Return [x, y] of the center of cell containing provided text 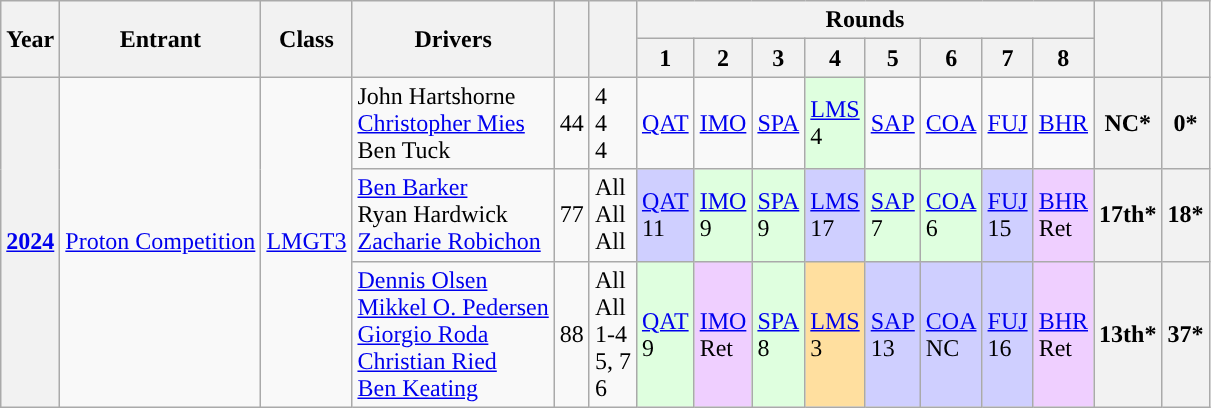
SAP [892, 123]
IMO [723, 123]
QAT [665, 123]
Ben Barker Ryan Hardwick Zacharie Robichon [453, 215]
444 [612, 123]
Proton Competition [160, 242]
COA6 [951, 215]
44 [572, 123]
COANC [951, 334]
FUJ15 [1008, 215]
Dennis Olsen Mikkel O. Pedersen Giorgio Roda Christian Ried Ben Keating [453, 334]
Year [30, 39]
SPA8 [778, 334]
77 [572, 215]
BHR [1063, 123]
6 [951, 58]
LMGT3 [306, 242]
LMS17 [835, 215]
3 [778, 58]
FUJ [1008, 123]
88 [572, 334]
4 [835, 58]
Rounds [864, 20]
AllAll1-45, 76 [612, 334]
0* [1186, 123]
AllAllAll [612, 215]
13th* [1128, 334]
SAP7 [892, 215]
LMS4 [835, 123]
2024 [30, 242]
8 [1063, 58]
QAT11 [665, 215]
John Hartshorne Christopher Mies Ben Tuck [453, 123]
LMS3 [835, 334]
Drivers [453, 39]
COA [951, 123]
NC* [1128, 123]
Entrant [160, 39]
SAP13 [892, 334]
IMO9 [723, 215]
2 [723, 58]
17th* [1128, 215]
7 [1008, 58]
5 [892, 58]
1 [665, 58]
FUJ16 [1008, 334]
QAT9 [665, 334]
18* [1186, 215]
37* [1186, 334]
SPA [778, 123]
IMORet [723, 334]
SPA9 [778, 215]
Class [306, 39]
